Pinpoint the cell where the given text exists, returning its [x, y] midpoint coordinate. 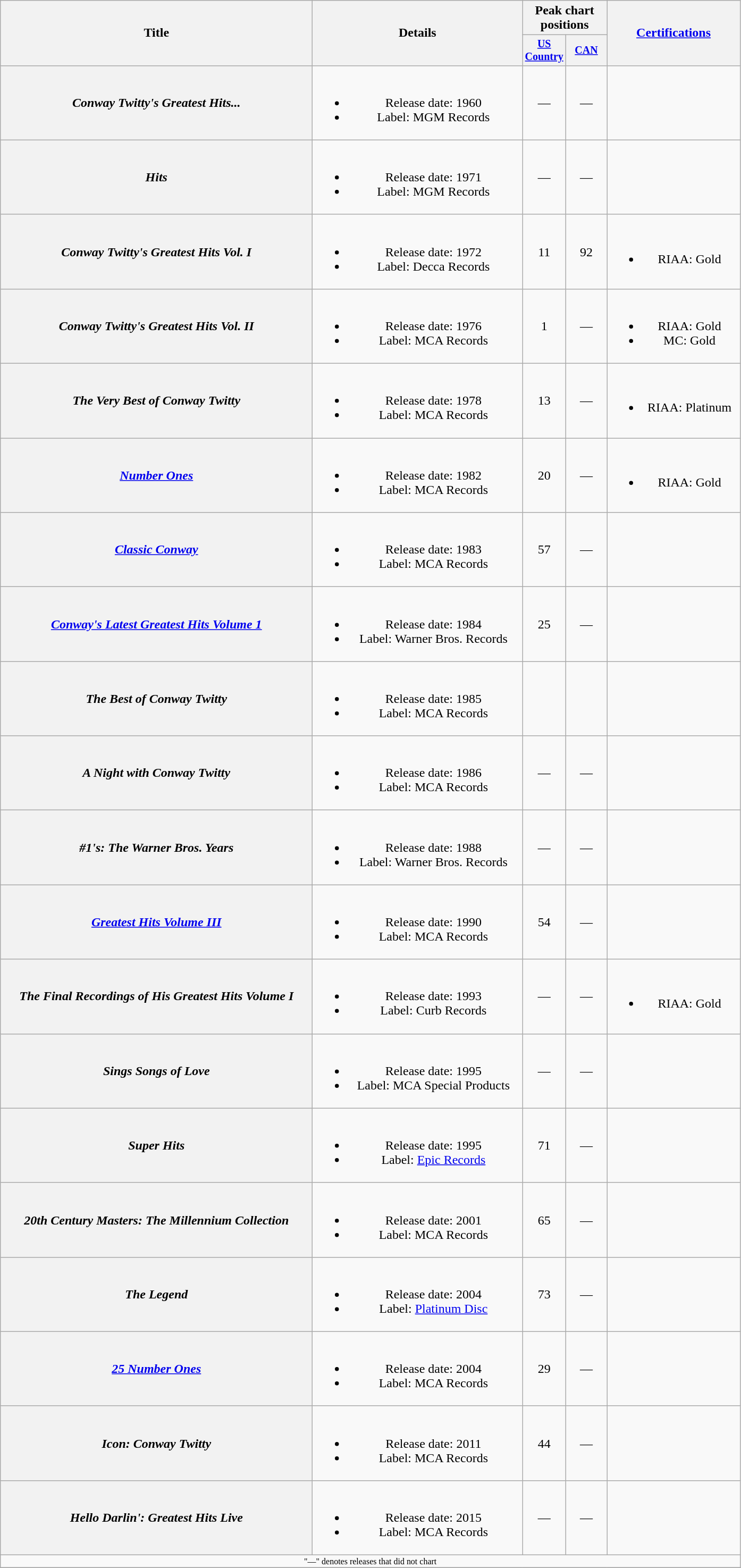
Peak chartpositions [565, 18]
71 [544, 1145]
Release date: 1985Label: MCA Records [418, 699]
11 [544, 251]
20 [544, 475]
Release date: 1978Label: MCA Records [418, 401]
"—" denotes releases that did not chart [371, 1562]
Release date: 2004Label: MCA Records [418, 1369]
Release date: 2001Label: MCA Records [418, 1220]
A Night with Conway Twitty [156, 773]
25 Number Ones [156, 1369]
The Best of Conway Twitty [156, 699]
Release date: 2011Label: MCA Records [418, 1443]
Release date: 1993Label: Curb Records [418, 996]
Release date: 1995Label: MCA Special Products [418, 1071]
Super Hits [156, 1145]
Release date: 1960Label: MGM Records [418, 103]
1 [544, 326]
25 [544, 624]
Release date: 1983Label: MCA Records [418, 550]
29 [544, 1369]
Classic Conway [156, 550]
Conway's Latest Greatest Hits Volume 1 [156, 624]
Release date: 1976Label: MCA Records [418, 326]
Release date: 1995Label: Epic Records [418, 1145]
Release date: 1982Label: MCA Records [418, 475]
The Final Recordings of His Greatest Hits Volume I [156, 996]
US Country [544, 50]
57 [544, 550]
#1's: The Warner Bros. Years [156, 848]
73 [544, 1294]
Hits [156, 177]
Release date: 1986Label: MCA Records [418, 773]
Release date: 1984Label: Warner Bros. Records [418, 624]
92 [587, 251]
Release date: 1988Label: Warner Bros. Records [418, 848]
54 [544, 922]
Title [156, 33]
Conway Twitty's Greatest Hits Vol. II [156, 326]
CAN [587, 50]
Certifications [674, 33]
Release date: 2004Label: Platinum Disc [418, 1294]
44 [544, 1443]
Greatest Hits Volume III [156, 922]
Release date: 1972Label: Decca Records [418, 251]
Release date: 1990Label: MCA Records [418, 922]
Icon: Conway Twitty [156, 1443]
Details [418, 33]
Number Ones [156, 475]
RIAA: Platinum [674, 401]
Hello Darlin': Greatest Hits Live [156, 1517]
RIAA: GoldMC: Gold [674, 326]
Conway Twitty's Greatest Hits... [156, 103]
20th Century Masters: The Millennium Collection [156, 1220]
Release date: 1971Label: MGM Records [418, 177]
The Very Best of Conway Twitty [156, 401]
13 [544, 401]
The Legend [156, 1294]
65 [544, 1220]
Release date: 2015Label: MCA Records [418, 1517]
Conway Twitty's Greatest Hits Vol. I [156, 251]
Sings Songs of Love [156, 1071]
